Provide the (x, y) coordinate of the cell's center where the given text is located.  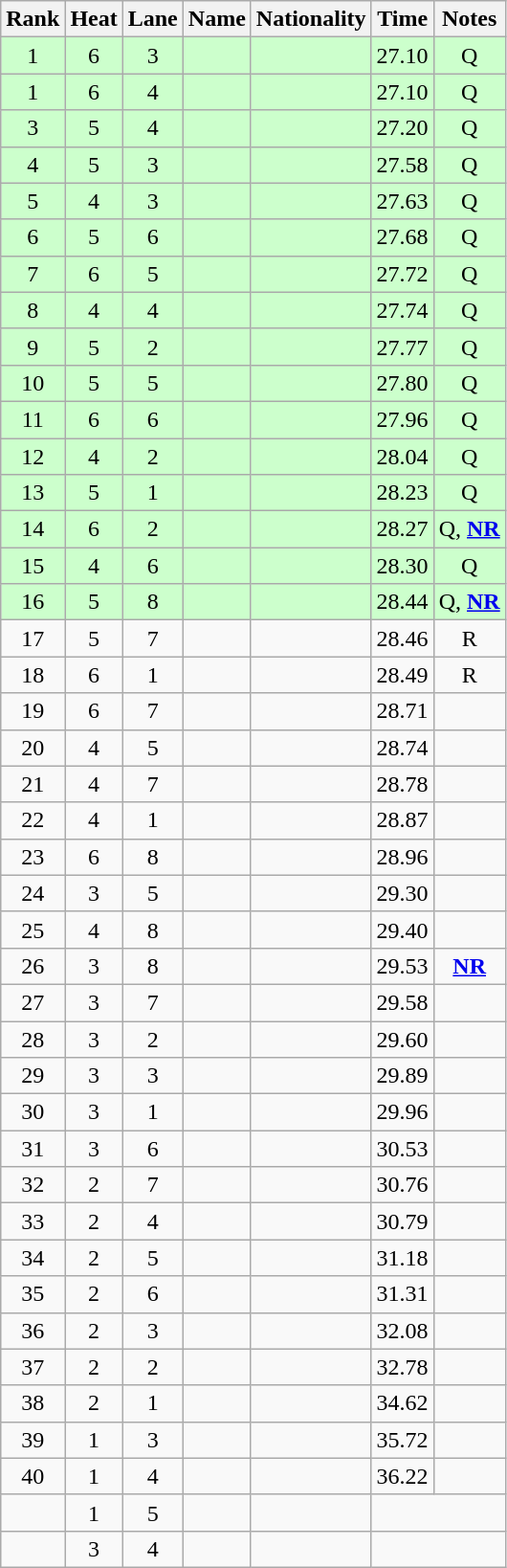
Rank (33, 19)
28.96 (402, 857)
31.18 (402, 1258)
Time (402, 19)
32.78 (402, 1367)
28.44 (402, 602)
31 (33, 1149)
32 (33, 1185)
32.08 (402, 1331)
27.20 (402, 128)
38 (33, 1403)
Nationality (311, 19)
35.72 (402, 1440)
27.74 (402, 310)
11 (33, 419)
18 (33, 675)
27.68 (402, 237)
28 (33, 1039)
15 (33, 566)
29.89 (402, 1076)
30 (33, 1112)
24 (33, 893)
29 (33, 1076)
29.58 (402, 1002)
27.96 (402, 419)
28.04 (402, 457)
33 (33, 1221)
40 (33, 1476)
10 (33, 383)
29.30 (402, 893)
27.58 (402, 165)
28.30 (402, 566)
34 (33, 1258)
39 (33, 1440)
21 (33, 784)
29.96 (402, 1112)
NR (469, 966)
36.22 (402, 1476)
16 (33, 602)
Lane (153, 19)
Name (216, 19)
22 (33, 820)
28.27 (402, 529)
29.60 (402, 1039)
37 (33, 1367)
27 (33, 1002)
26 (33, 966)
35 (33, 1294)
Notes (469, 19)
9 (33, 347)
28.46 (402, 638)
12 (33, 457)
28.74 (402, 748)
27.72 (402, 274)
30.76 (402, 1185)
28.71 (402, 711)
29.53 (402, 966)
14 (33, 529)
27.77 (402, 347)
17 (33, 638)
27.80 (402, 383)
27.63 (402, 201)
25 (33, 930)
36 (33, 1331)
19 (33, 711)
30.53 (402, 1149)
28.87 (402, 820)
Heat (94, 19)
29.40 (402, 930)
23 (33, 857)
31.31 (402, 1294)
20 (33, 748)
28.49 (402, 675)
28.23 (402, 493)
34.62 (402, 1403)
13 (33, 493)
30.79 (402, 1221)
28.78 (402, 784)
